Find where the given text appears and provide that cell's center as [x, y] coordinate. 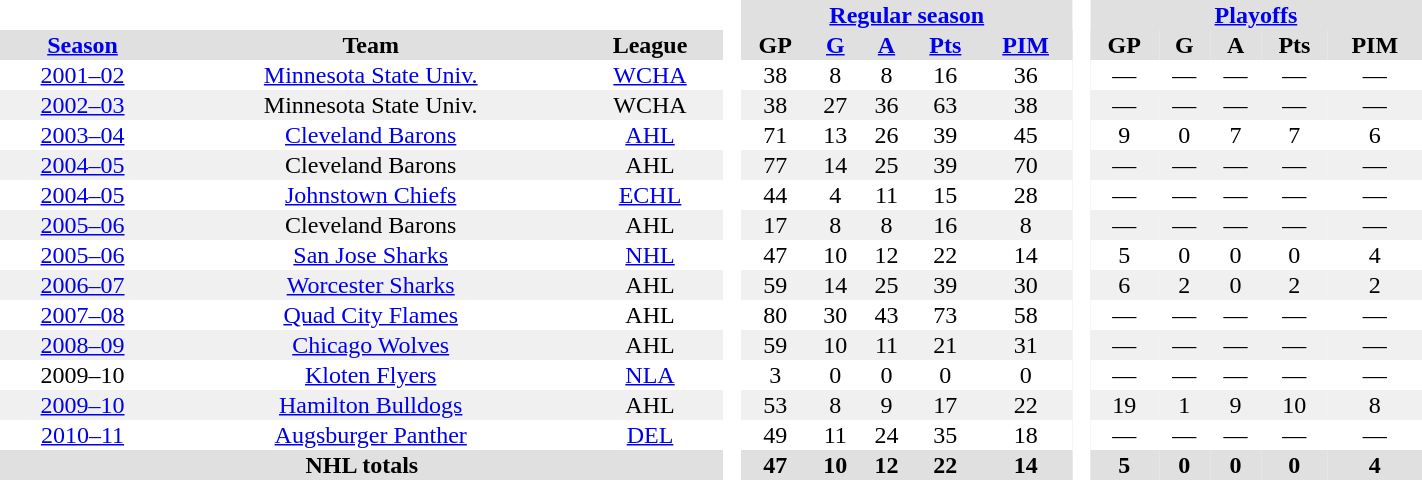
15 [945, 195]
Team [370, 45]
Season [82, 45]
3 [776, 375]
80 [776, 315]
NHL [650, 255]
2010–11 [82, 435]
Hamilton Bulldogs [370, 405]
77 [776, 165]
28 [1026, 195]
27 [836, 105]
San Jose Sharks [370, 255]
24 [886, 435]
2008–09 [82, 345]
League [650, 45]
2006–07 [82, 285]
2003–04 [82, 135]
Worcester Sharks [370, 285]
71 [776, 135]
DEL [650, 435]
Regular season [907, 15]
19 [1124, 405]
58 [1026, 315]
70 [1026, 165]
Quad City Flames [370, 315]
2001–02 [82, 75]
21 [945, 345]
2007–08 [82, 315]
35 [945, 435]
44 [776, 195]
Chicago Wolves [370, 345]
53 [776, 405]
Playoffs [1256, 15]
45 [1026, 135]
1 [1184, 405]
43 [886, 315]
NHL totals [362, 465]
Johnstown Chiefs [370, 195]
49 [776, 435]
31 [1026, 345]
73 [945, 315]
63 [945, 105]
2002–03 [82, 105]
Kloten Flyers [370, 375]
13 [836, 135]
ECHL [650, 195]
Augsburger Panther [370, 435]
18 [1026, 435]
26 [886, 135]
NLA [650, 375]
